Find where the given text appears and provide that cell's center as (X, Y) coordinate. 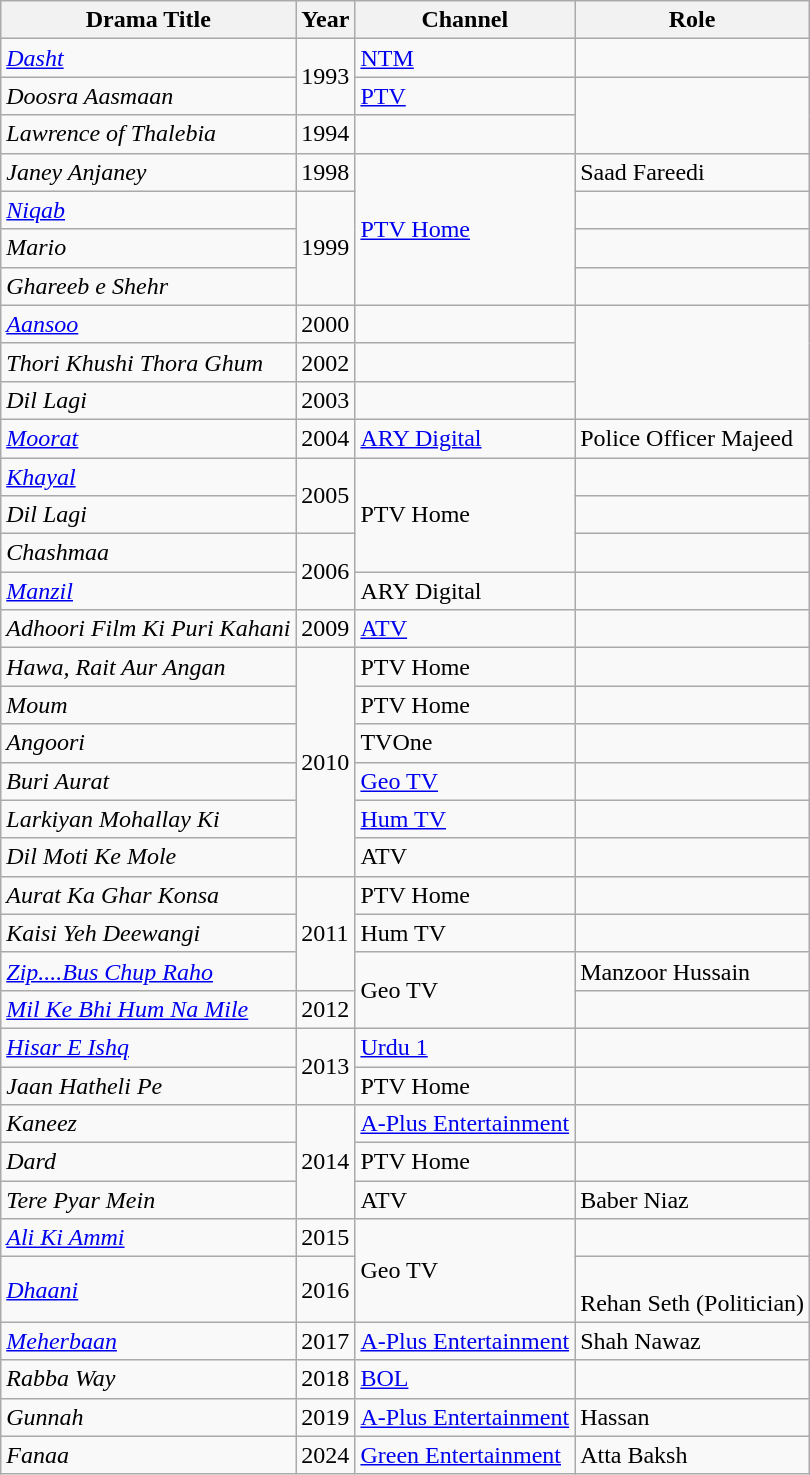
Aansoo (148, 324)
Drama Title (148, 20)
Urdu 1 (465, 1047)
2024 (326, 1455)
Hisar E Ishq (148, 1047)
2011 (326, 933)
BOL (465, 1379)
Fanaa (148, 1455)
2019 (326, 1417)
Larkiyan Mohallay Ki (148, 819)
Green Entertainment (465, 1455)
Hawa, Rait Aur Angan (148, 667)
Dil Moti Ke Mole (148, 857)
Rehan Seth (Politician) (692, 1290)
2003 (326, 400)
Rabba Way (148, 1379)
NTM (465, 58)
2015 (326, 1238)
Saad Fareedi (692, 172)
Kaisi Yeh Deewangi (148, 933)
1999 (326, 248)
Shah Nawaz (692, 1341)
2013 (326, 1066)
Mil Ke Bhi Hum Na Mile (148, 1009)
Manzil (148, 591)
Moorat (148, 438)
Dard (148, 1162)
Aurat Ka Ghar Konsa (148, 895)
Gunnah (148, 1417)
2018 (326, 1379)
PTV (465, 96)
1994 (326, 134)
Chashmaa (148, 553)
2009 (326, 629)
Kaneez (148, 1124)
2010 (326, 762)
Buri Aurat (148, 781)
Role (692, 20)
Mario (148, 248)
1993 (326, 77)
Hassan (692, 1417)
Zip....Bus Chup Raho (148, 971)
2005 (326, 496)
Baber Niaz (692, 1200)
1998 (326, 172)
Khayal (148, 477)
2000 (326, 324)
2004 (326, 438)
Angoori (148, 743)
2002 (326, 362)
Police Officer Majeed (692, 438)
2006 (326, 572)
Lawrence of Thalebia (148, 134)
Manzoor Hussain (692, 971)
2014 (326, 1162)
2012 (326, 1009)
Ali Ki Ammi (148, 1238)
TVOne (465, 743)
2016 (326, 1290)
Doosra Aasmaan (148, 96)
Dasht (148, 58)
Year (326, 20)
Jaan Hatheli Pe (148, 1085)
Janey Anjaney (148, 172)
Channel (465, 20)
Thori Khushi Thora Ghum (148, 362)
Ghareeb e Shehr (148, 286)
Dhaani (148, 1290)
2017 (326, 1341)
Tere Pyar Mein (148, 1200)
Adhoori Film Ki Puri Kahani (148, 629)
Niqab (148, 210)
Atta Baksh (692, 1455)
Moum (148, 705)
Meherbaan (148, 1341)
